Return the [X, Y] coordinate for the center point of the cell that contains the specified text.  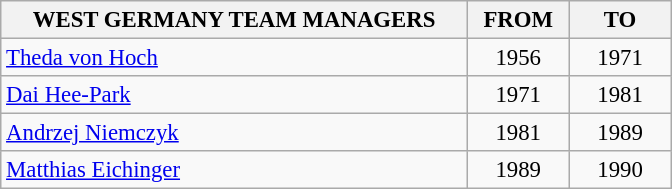
TO [620, 20]
Andrzej Niemczyk [234, 133]
WEST GERMANY TEAM MANAGERS [234, 20]
FROM [518, 20]
1956 [518, 58]
1990 [620, 170]
Matthias Eichinger [234, 170]
Dai Hee-Park [234, 95]
Theda von Hoch [234, 58]
